Search for the cell housing the specified text and yield its (X, Y) center coordinate. 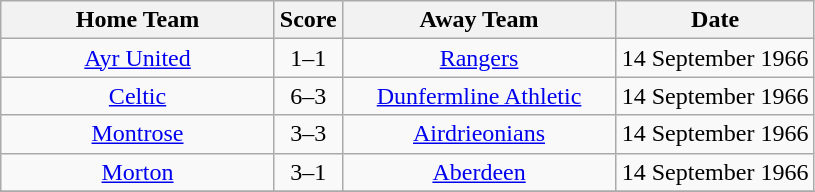
Montrose (138, 134)
Date (716, 20)
6–3 (308, 96)
3–1 (308, 172)
Ayr United (138, 58)
1–1 (308, 58)
Aberdeen (479, 172)
Celtic (138, 96)
Away Team (479, 20)
Score (308, 20)
Airdrieonians (479, 134)
Home Team (138, 20)
Morton (138, 172)
3–3 (308, 134)
Dunfermline Athletic (479, 96)
Rangers (479, 58)
